Locate the cell with the specified text and output its (x, y) center coordinate. 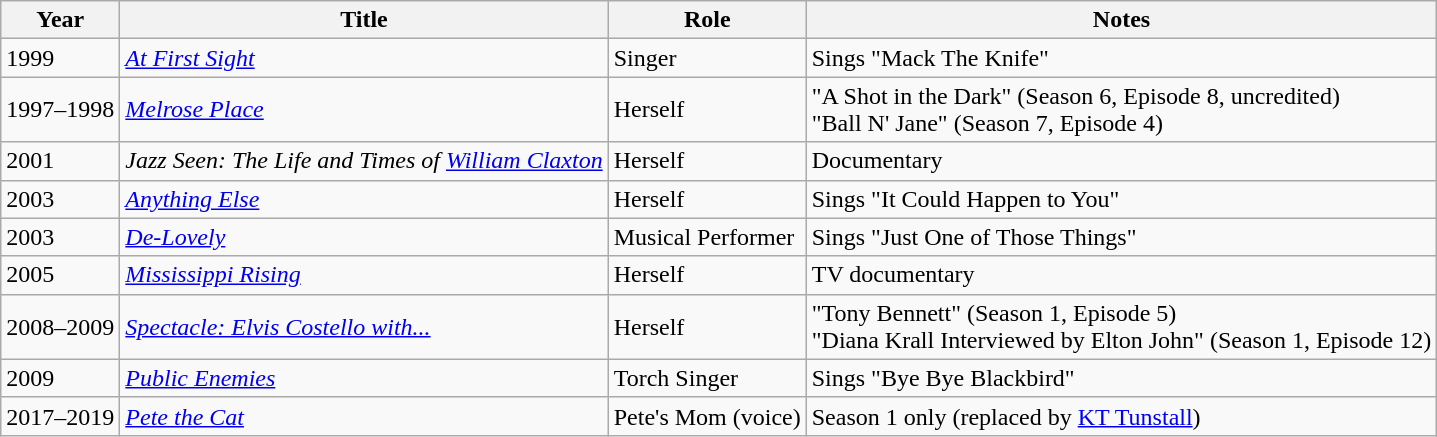
Mississippi Rising (364, 275)
Sings "It Could Happen to You" (1122, 199)
"A Shot in the Dark" (Season 6, Episode 8, uncredited)"Ball N' Jane" (Season 7, Episode 4) (1122, 110)
2017–2019 (60, 416)
TV documentary (1122, 275)
2009 (60, 378)
Year (60, 20)
1999 (60, 58)
Sings "Just One of Those Things" (1122, 237)
2008–2009 (60, 326)
Documentary (1122, 161)
Sings "Mack The Knife" (1122, 58)
Torch Singer (707, 378)
Sings "Bye Bye Blackbird" (1122, 378)
Melrose Place (364, 110)
Musical Performer (707, 237)
De-Lovely (364, 237)
At First Sight (364, 58)
Anything Else (364, 199)
Jazz Seen: The Life and Times of William Claxton (364, 161)
Spectacle: Elvis Costello with... (364, 326)
Singer (707, 58)
2001 (60, 161)
Pete's Mom (voice) (707, 416)
1997–1998 (60, 110)
Public Enemies (364, 378)
"Tony Bennett" (Season 1, Episode 5)"Diana Krall Interviewed by Elton John" (Season 1, Episode 12) (1122, 326)
Season 1 only (replaced by KT Tunstall) (1122, 416)
Role (707, 20)
Notes (1122, 20)
Title (364, 20)
2005 (60, 275)
Pete the Cat (364, 416)
